From the cell containing the given text, extract its center point as (X, Y) coordinate. 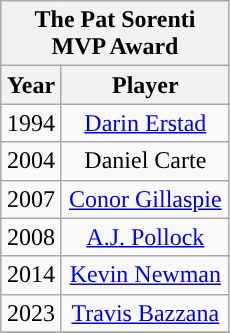
Player (145, 85)
Travis Bazzana (145, 313)
2008 (32, 237)
2023 (32, 313)
2014 (32, 275)
2004 (32, 161)
Kevin Newman (145, 275)
Year (32, 85)
2007 (32, 199)
Daniel Carte (145, 161)
Conor Gillaspie (145, 199)
A.J. Pollock (145, 237)
The Pat Sorenti MVP Award (116, 34)
1994 (32, 123)
Darin Erstad (145, 123)
